For the text-containing cell, return its midpoint in [X, Y] coordinate format. 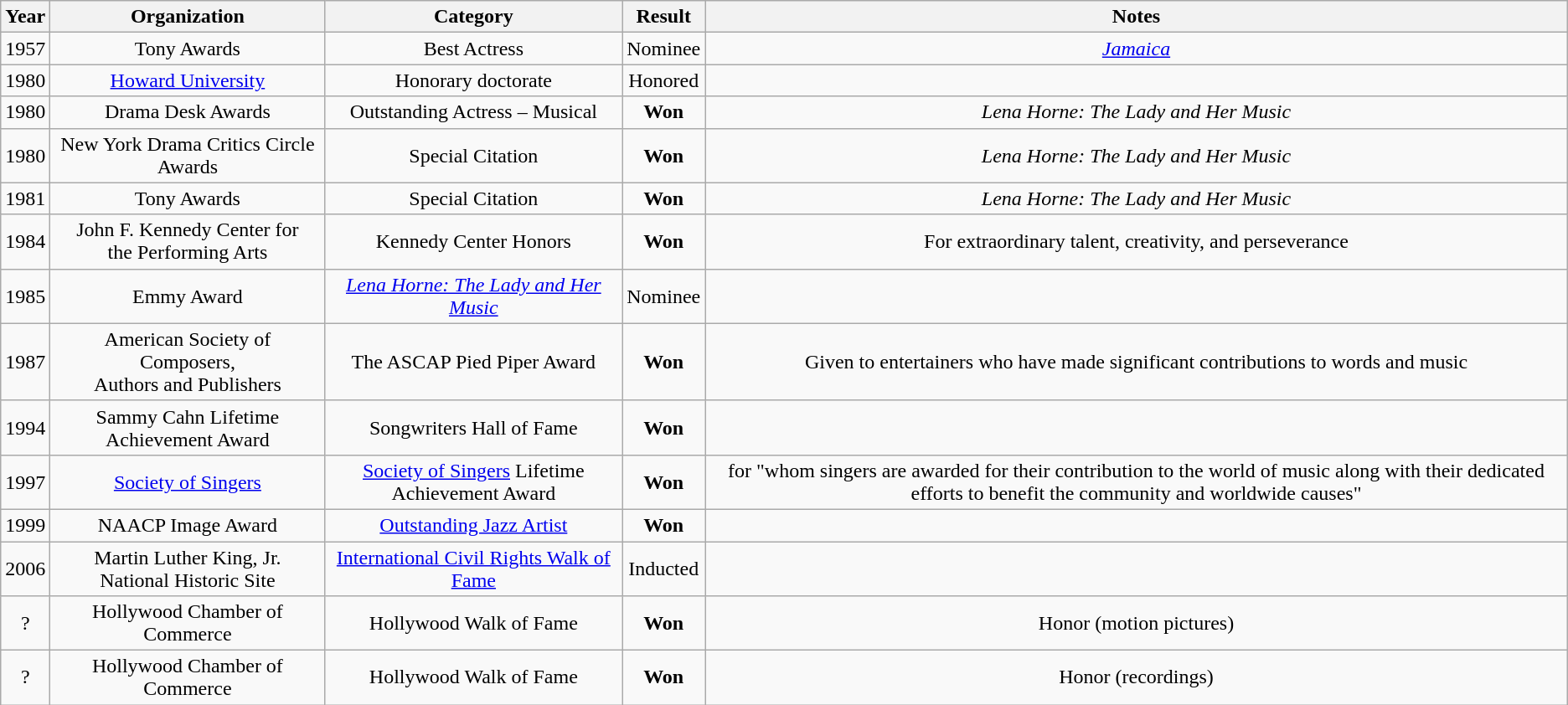
Emmy Award [188, 296]
Year [25, 17]
1997 [25, 482]
The ASCAP Pied Piper Award [474, 362]
Kennedy Center Honors [474, 241]
International Civil Rights Walk of Fame [474, 568]
Notes [1137, 17]
Outstanding Jazz Artist [474, 525]
New York Drama Critics Circle Awards [188, 156]
Jamaica [1137, 49]
Society of Singers Lifetime Achievement Award [474, 482]
Howard University [188, 80]
Drama Desk Awards [188, 112]
Honored [663, 80]
Outstanding Actress – Musical [474, 112]
Songwriters Hall of Fame [474, 427]
Martin Luther King, Jr. National Historic Site [188, 568]
Society of Singers [188, 482]
1984 [25, 241]
John F. Kennedy Center for the Performing Arts [188, 241]
1985 [25, 296]
For extraordinary talent, creativity, and perseverance [1137, 241]
2006 [25, 568]
Inducted [663, 568]
Honor (recordings) [1137, 678]
NAACP Image Award [188, 525]
Given to entertainers who have made significant contributions to words and music [1137, 362]
1999 [25, 525]
Sammy Cahn Lifetime Achievement Award [188, 427]
Honorary doctorate [474, 80]
1957 [25, 49]
Honor (motion pictures) [1137, 623]
1987 [25, 362]
1994 [25, 427]
1981 [25, 198]
American Society of Composers, Authors and Publishers [188, 362]
Category [474, 17]
Organization [188, 17]
Result [663, 17]
Best Actress [474, 49]
